Output the (x, y) coordinate of the center of the cell containing the given text.  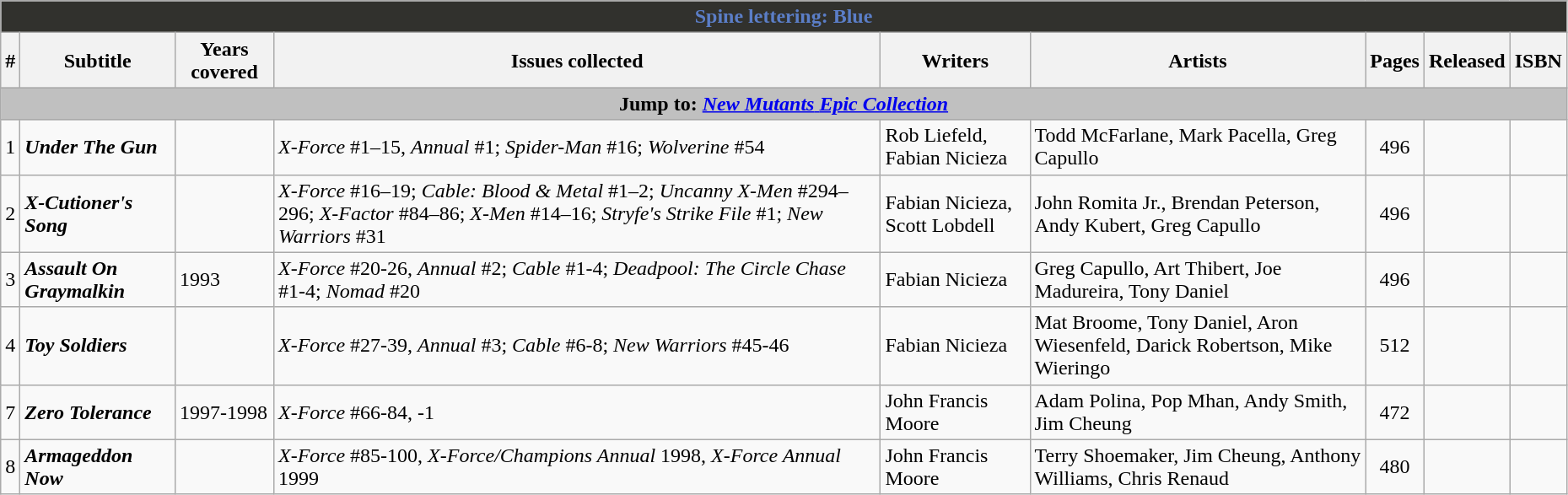
8 (10, 467)
Zero Tolerance (98, 412)
1 (10, 147)
X-Cutioner's Song (98, 213)
Mat Broome, Tony Daniel, Aron Wiesenfeld, Darick Robertson, Mike Wieringo (1198, 346)
Jump to: New Mutants Epic Collection (784, 104)
Years covered (224, 61)
Assault On Graymalkin (98, 280)
Toy Soldiers (98, 346)
Fabian Nicieza, Scott Lobdell (955, 213)
John Romita Jr., Brendan Peterson, Andy Kubert, Greg Capullo (1198, 213)
2 (10, 213)
480 (1395, 467)
Pages (1395, 61)
1997-1998 (224, 412)
512 (1395, 346)
Adam Polina, Pop Mhan, Andy Smith, Jim Cheung (1198, 412)
X-Force #27-39, Annual #3; Cable #6-8; New Warriors #45-46 (577, 346)
Spine lettering: Blue (784, 17)
Subtitle (98, 61)
1993 (224, 280)
Greg Capullo, Art Thibert, Joe Madureira, Tony Daniel (1198, 280)
Released (1467, 61)
X-Force #85-100, X-Force/Champions Annual 1998, X-Force Annual 1999 (577, 467)
Artists (1198, 61)
Under The Gun (98, 147)
X-Force #16–19; Cable: Blood & Metal #1–2; Uncanny X-Men #294–296; X-Factor #84–86; X-Men #14–16; Stryfe's Strike File #1; New Warriors #31 (577, 213)
7 (10, 412)
Todd McFarlane, Mark Pacella, Greg Capullo (1198, 147)
Rob Liefeld, Fabian Nicieza (955, 147)
472 (1395, 412)
X-Force #20-26, Annual #2; Cable #1-4; Deadpool: The Circle Chase #1-4; Nomad #20 (577, 280)
Terry Shoemaker, Jim Cheung, Anthony Williams, Chris Renaud (1198, 467)
ISBN (1538, 61)
3 (10, 280)
Issues collected (577, 61)
Writers (955, 61)
# (10, 61)
Armageddon Now (98, 467)
4 (10, 346)
X-Force #1–15, Annual #1; Spider-Man #16; Wolverine #54 (577, 147)
X-Force #66-84, -1 (577, 412)
